Capture the cell that displays the provided text and extract its (x, y) central coordinate. 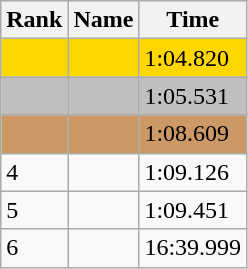
Time (193, 20)
16:39.999 (193, 248)
5 (34, 210)
1:05.531 (193, 96)
6 (34, 248)
Name (104, 20)
Rank (34, 20)
1:09.126 (193, 172)
1:09.451 (193, 210)
1:08.609 (193, 134)
1:04.820 (193, 58)
4 (34, 172)
